Determine the (x, y) coordinate at the center of the cell enclosing the given text.  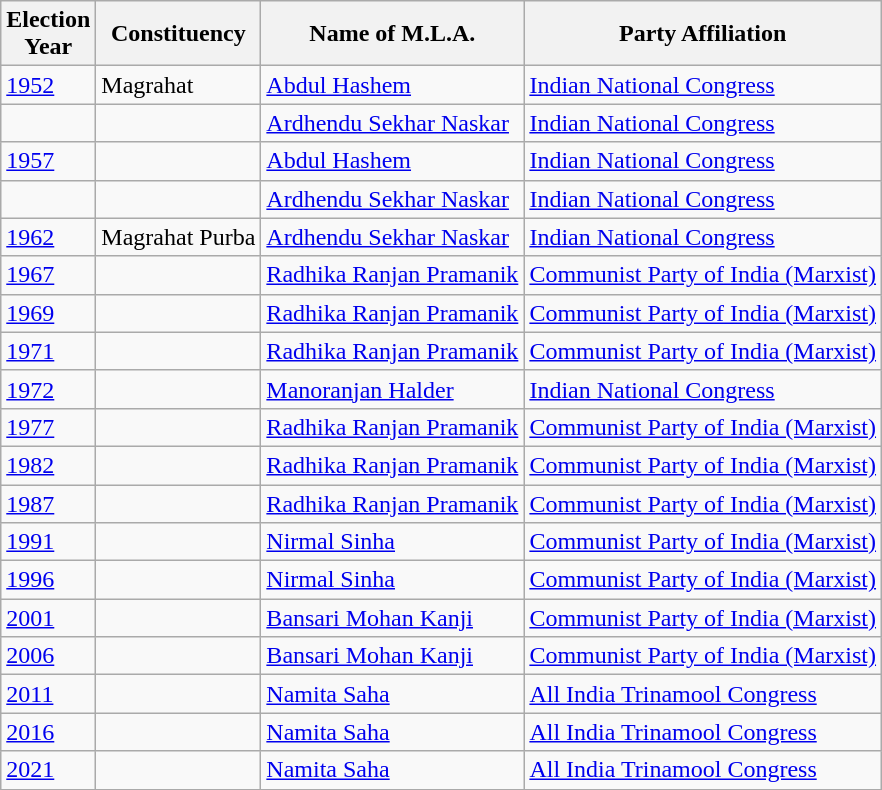
1982 (48, 465)
Name of M.L.A. (392, 34)
1972 (48, 389)
Constituency (178, 34)
2011 (48, 694)
1962 (48, 237)
1967 (48, 275)
1971 (48, 351)
1996 (48, 580)
1969 (48, 313)
Manoranjan Halder (392, 389)
1977 (48, 427)
Election Year (48, 34)
1991 (48, 542)
1987 (48, 503)
1957 (48, 161)
Party Affiliation (703, 34)
2021 (48, 770)
Magrahat (178, 85)
Magrahat Purba (178, 237)
2001 (48, 618)
1952 (48, 85)
2006 (48, 656)
2016 (48, 732)
